Detect which cell encompasses the target text, then output its [X, Y] center coordinate. 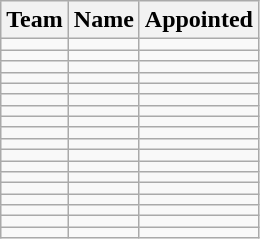
Name [104, 20]
Appointed [198, 20]
Team [35, 20]
